Identify which cell holds the provided text, then report its [x, y] central coordinate. 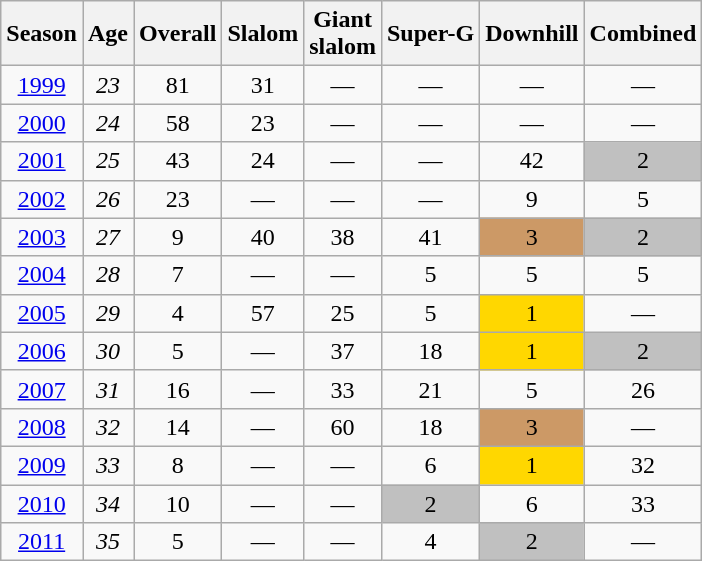
28 [108, 275]
21 [430, 389]
34 [108, 503]
8 [178, 465]
Overall [178, 34]
2008 [42, 427]
Giantslalom [343, 34]
27 [108, 237]
10 [178, 503]
60 [343, 427]
2010 [42, 503]
2011 [42, 542]
37 [343, 351]
43 [178, 161]
2000 [42, 123]
2007 [42, 389]
Slalom [263, 34]
42 [532, 161]
58 [178, 123]
2005 [42, 313]
14 [178, 427]
81 [178, 85]
30 [108, 351]
Super-G [430, 34]
29 [108, 313]
Age [108, 34]
2003 [42, 237]
16 [178, 389]
35 [108, 542]
40 [263, 237]
41 [430, 237]
Downhill [532, 34]
2001 [42, 161]
2004 [42, 275]
1999 [42, 85]
2006 [42, 351]
38 [343, 237]
7 [178, 275]
57 [263, 313]
2002 [42, 199]
Season [42, 34]
2009 [42, 465]
Combined [643, 34]
